For the text-containing cell, return its midpoint in (x, y) coordinate format. 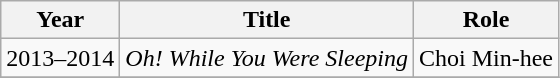
Choi Min-hee (486, 58)
Role (486, 20)
Oh! While You Were Sleeping (267, 58)
Title (267, 20)
2013–2014 (60, 58)
Year (60, 20)
